Scan for the cell matching the given text and deliver its (x, y) coordinate at center. 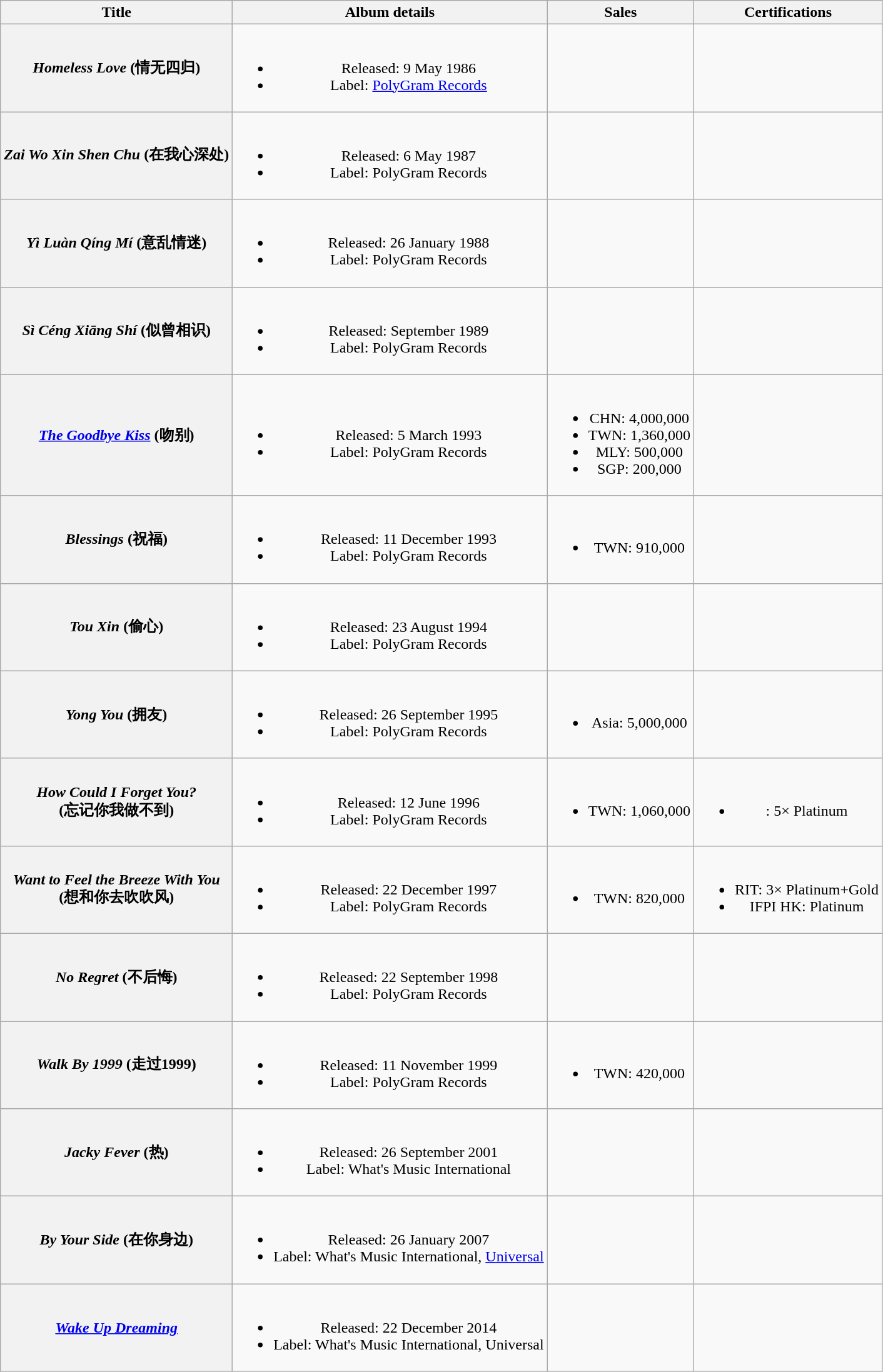
Released: September 1989Label: PolyGram Records (390, 331)
Title (116, 13)
Released: 5 March 1993Label: PolyGram Records (390, 435)
No Regret (不后悔) (116, 977)
TWN: 910,000 (620, 539)
Blessings (祝福) (116, 539)
RIT: 3× Platinum+GoldIFPI HK: Platinum (788, 889)
Sales (620, 13)
Released: 6 May 1987Label: PolyGram Records (390, 156)
Released: 26 January 1988Label: PolyGram Records (390, 243)
The Goodbye Kiss (吻别) (116, 435)
Jacky Fever (热) (116, 1153)
Yong You (拥友) (116, 714)
Sì Céng Xiāng Shí (似曾相识) (116, 331)
TWN: 420,000 (620, 1065)
Released: 22 September 1998Label: PolyGram Records (390, 977)
By Your Side (在你身边) (116, 1240)
TWN: 1,060,000 (620, 802)
Yì Luàn Qíng Mí (意乱情迷) (116, 243)
Released: 11 November 1999Label: PolyGram Records (390, 1065)
Album details (390, 13)
: 5× Platinum (788, 802)
Tou Xin (偷心) (116, 627)
Want to Feel the Breeze With You(想和你去吹吹风) (116, 889)
Wake Up Dreaming (116, 1328)
Released: 11 December 1993Label: PolyGram Records (390, 539)
CHN: 4,000,000TWN: 1,360,000MLY: 500,000SGP: 200,000 (620, 435)
Released: 26 January 2007Label: What's Music International, Universal (390, 1240)
Zai Wo Xin Shen Chu (在我心深处) (116, 156)
Certifications (788, 13)
Asia: 5,000,000 (620, 714)
Released: 23 August 1994Label: PolyGram Records (390, 627)
Released: 22 December 1997Label: PolyGram Records (390, 889)
Released: 12 June 1996Label: PolyGram Records (390, 802)
TWN: 820,000 (620, 889)
How Could I Forget You?(忘记你我做不到) (116, 802)
Released: 22 December 2014Label: What's Music International, Universal (390, 1328)
Walk By 1999 (走过1999) (116, 1065)
Homeless Love (情无四归) (116, 68)
Released: 9 May 1986Label: PolyGram Records (390, 68)
Released: 26 September 1995Label: PolyGram Records (390, 714)
Released: 26 September 2001Label: What's Music International (390, 1153)
